Return (x, y) of the center of cell containing provided text 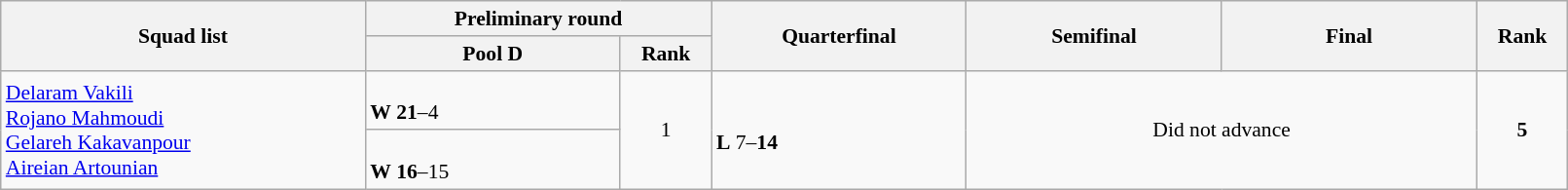
L 7–14 (839, 130)
W 16–15 (492, 160)
5 (1522, 130)
Final (1349, 35)
Pool D (492, 54)
1 (666, 130)
W 21–4 (492, 99)
Did not advance (1222, 130)
Semifinal (1094, 35)
Squad list (183, 35)
Delaram VakiliRojano MahmoudiGelareh KakavanpourAireian Artounian (183, 130)
Preliminary round (538, 19)
Quarterfinal (839, 35)
